Identify which cell holds the provided text, then report its [x, y] central coordinate. 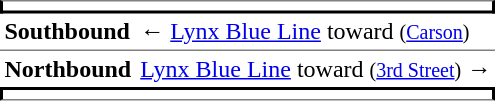
Southbound [68, 33]
Northbound [68, 69]
